Capture the cell that displays the provided text and extract its [x, y] central coordinate. 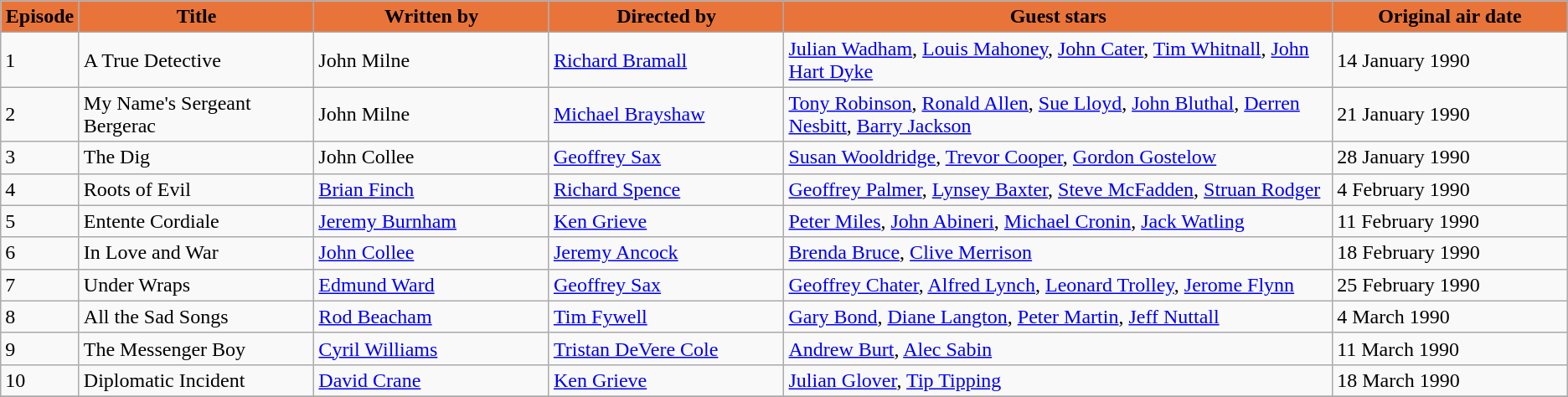
Episode [40, 17]
4 February 1990 [1451, 189]
1 [40, 60]
Jeremy Burnham [432, 221]
Gary Bond, Diane Langton, Peter Martin, Jeff Nuttall [1059, 317]
25 February 1990 [1451, 285]
28 January 1990 [1451, 157]
A True Detective [196, 60]
7 [40, 285]
Edmund Ward [432, 285]
Diplomatic Incident [196, 380]
9 [40, 348]
4 [40, 189]
Entente Cordiale [196, 221]
Cyril Williams [432, 348]
18 March 1990 [1451, 380]
Under Wraps [196, 285]
Susan Wooldridge, Trevor Cooper, Gordon Gostelow [1059, 157]
Michael Brayshaw [667, 114]
18 February 1990 [1451, 253]
21 January 1990 [1451, 114]
14 January 1990 [1451, 60]
Brenda Bruce, Clive Merrison [1059, 253]
Guest stars [1059, 17]
Julian Glover, Tip Tipping [1059, 380]
The Dig [196, 157]
Tim Fywell [667, 317]
2 [40, 114]
Tristan DeVere Cole [667, 348]
8 [40, 317]
Written by [432, 17]
David Crane [432, 380]
Brian Finch [432, 189]
In Love and War [196, 253]
3 [40, 157]
Title [196, 17]
Richard Bramall [667, 60]
Julian Wadham, Louis Mahoney, John Cater, Tim Whitnall, John Hart Dyke [1059, 60]
Geoffrey Chater, Alfred Lynch, Leonard Trolley, Jerome Flynn [1059, 285]
4 March 1990 [1451, 317]
Directed by [667, 17]
Peter Miles, John Abineri, Michael Cronin, Jack Watling [1059, 221]
My Name's Sergeant Bergerac [196, 114]
Jeremy Ancock [667, 253]
11 March 1990 [1451, 348]
Geoffrey Palmer, Lynsey Baxter, Steve McFadden, Struan Rodger [1059, 189]
All the Sad Songs [196, 317]
Andrew Burt, Alec Sabin [1059, 348]
10 [40, 380]
Richard Spence [667, 189]
Tony Robinson, Ronald Allen, Sue Lloyd, John Bluthal, Derren Nesbitt, Barry Jackson [1059, 114]
The Messenger Boy [196, 348]
Rod Beacham [432, 317]
Roots of Evil [196, 189]
Original air date [1451, 17]
11 February 1990 [1451, 221]
5 [40, 221]
6 [40, 253]
